Pinpoint the cell where the given text exists, returning its [x, y] midpoint coordinate. 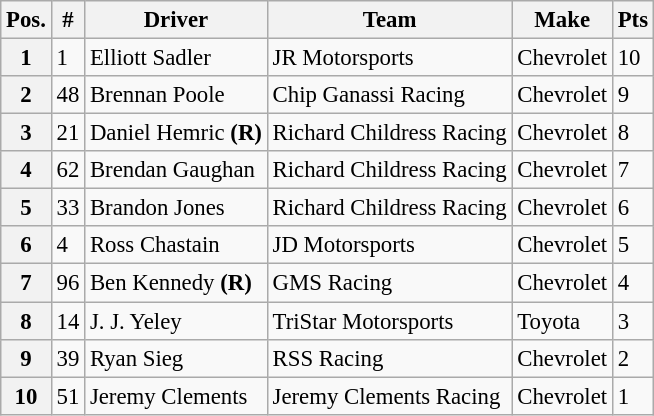
48 [68, 95]
62 [68, 170]
TriStar Motorsports [390, 321]
Ross Chastain [176, 245]
JD Motorsports [390, 245]
Pts [632, 20]
Jeremy Clements [176, 396]
Brandon Jones [176, 208]
JR Motorsports [390, 58]
Toyota [562, 321]
Driver [176, 20]
39 [68, 358]
51 [68, 396]
Ben Kennedy (R) [176, 283]
Ryan Sieg [176, 358]
Daniel Hemric (R) [176, 133]
Jeremy Clements Racing [390, 396]
96 [68, 283]
21 [68, 133]
Team [390, 20]
Brennan Poole [176, 95]
Chip Ganassi Racing [390, 95]
14 [68, 321]
RSS Racing [390, 358]
J. J. Yeley [176, 321]
Pos. [26, 20]
Brendan Gaughan [176, 170]
Make [562, 20]
# [68, 20]
GMS Racing [390, 283]
Elliott Sadler [176, 58]
33 [68, 208]
